Determine the [x, y] coordinate at the center of the cell enclosing the given text.  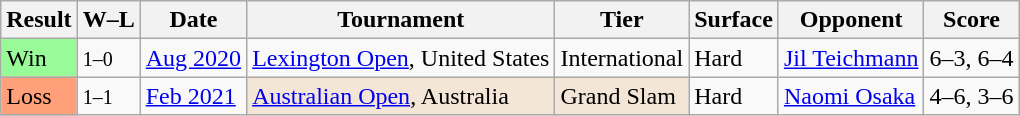
Naomi Osaka [851, 96]
International [622, 58]
Opponent [851, 20]
W–L [108, 20]
Feb 2021 [193, 96]
Australian Open, Australia [401, 96]
Tournament [401, 20]
Tier [622, 20]
1–1 [108, 96]
Surface [734, 20]
6–3, 6–4 [972, 58]
1–0 [108, 58]
Score [972, 20]
4–6, 3–6 [972, 96]
Win [39, 58]
Date [193, 20]
Grand Slam [622, 96]
Jil Teichmann [851, 58]
Result [39, 20]
Loss [39, 96]
Lexington Open, United States [401, 58]
Aug 2020 [193, 58]
